Determine the [X, Y] coordinate at the center of the cell enclosing the given text.  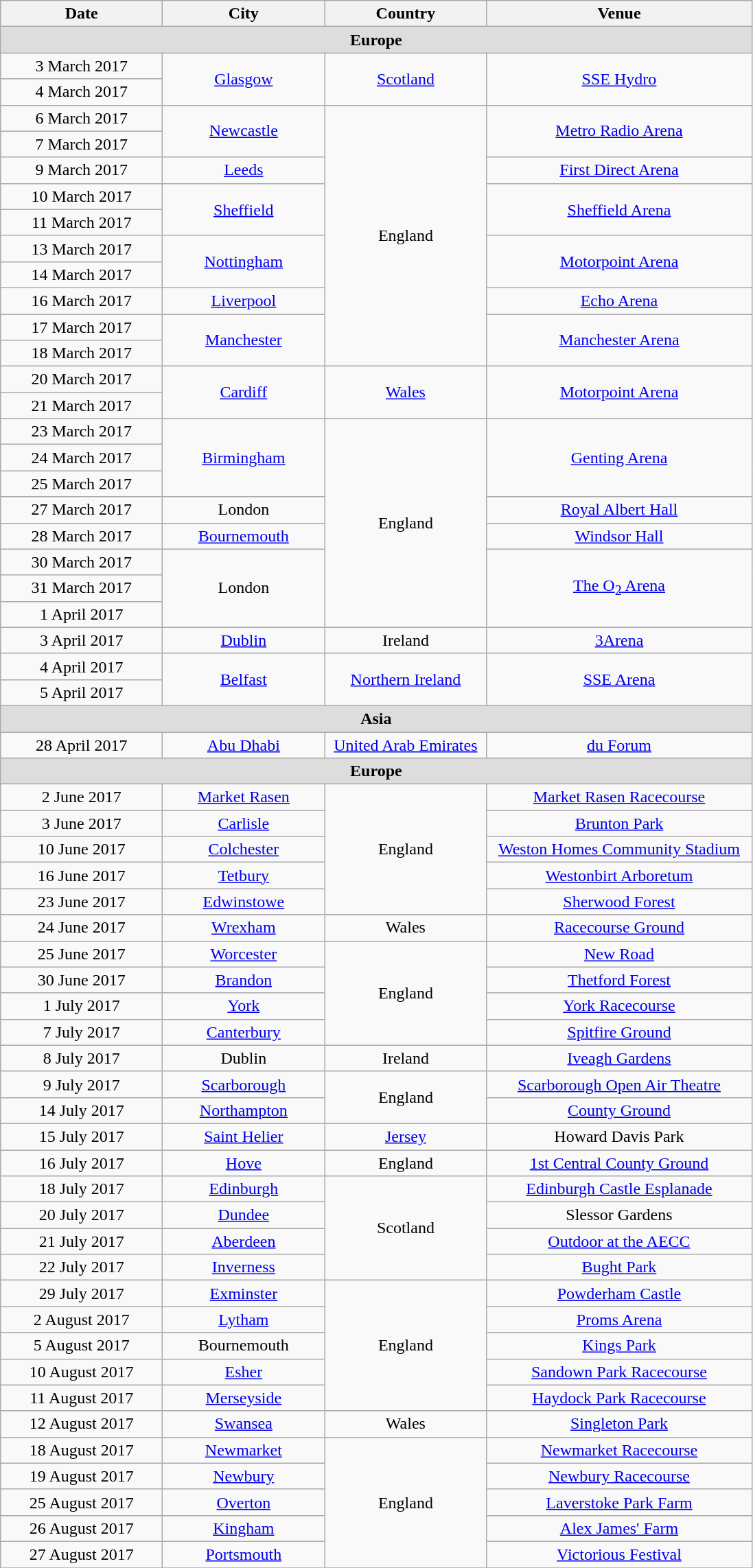
Aberdeen [244, 1241]
Colchester [244, 850]
27 August 2017 [82, 1554]
Glasgow [244, 79]
6 March 2017 [82, 118]
Haydock Park Racecourse [619, 1398]
Northampton [244, 1110]
14 July 2017 [82, 1110]
22 July 2017 [82, 1267]
Kingham [244, 1528]
7 July 2017 [82, 1032]
20 March 2017 [82, 379]
Leeds [244, 170]
9 July 2017 [82, 1084]
16 June 2017 [82, 876]
Sherwood Forest [619, 902]
Manchester Arena [619, 340]
2 June 2017 [82, 797]
Newmarket [244, 1450]
10 March 2017 [82, 196]
Jersey [406, 1136]
York Racecourse [619, 1006]
County Ground [619, 1110]
Inverness [244, 1267]
Tetbury [244, 876]
5 April 2017 [82, 692]
Carlisle [244, 823]
Newbury Racecourse [619, 1476]
Cardiff [244, 393]
18 July 2017 [82, 1189]
Saint Helier [244, 1136]
Newcastle [244, 131]
Weston Homes Community Stadium [619, 850]
Market Rasen Racecourse [619, 797]
28 April 2017 [82, 745]
23 March 2017 [82, 432]
Westonbirt Arboretum [619, 876]
Date [82, 14]
28 March 2017 [82, 536]
10 June 2017 [82, 850]
Canterbury [244, 1032]
10 August 2017 [82, 1372]
8 July 2017 [82, 1058]
Bught Park [619, 1267]
Laverstoke Park Farm [619, 1502]
Brunton Park [619, 823]
1 April 2017 [82, 614]
29 July 2017 [82, 1294]
1 July 2017 [82, 1006]
United Arab Emirates [406, 745]
Windsor Hall [619, 536]
14 March 2017 [82, 274]
Esher [244, 1372]
26 August 2017 [82, 1528]
Worcester [244, 954]
11 August 2017 [82, 1398]
7 March 2017 [82, 144]
Newmarket Racecourse [619, 1450]
Country [406, 14]
First Direct Arena [619, 170]
Hove [244, 1163]
1st Central County Ground [619, 1163]
24 June 2017 [82, 928]
16 March 2017 [82, 301]
Sheffield Arena [619, 209]
Liverpool [244, 301]
Racecourse Ground [619, 928]
2 August 2017 [82, 1320]
18 March 2017 [82, 353]
Singleton Park [619, 1424]
Swansea [244, 1424]
SSE Arena [619, 679]
19 August 2017 [82, 1476]
25 June 2017 [82, 954]
Exminster [244, 1294]
Victorious Festival [619, 1554]
3 March 2017 [82, 66]
Scarborough Open Air Theatre [619, 1084]
New Road [619, 954]
Manchester [244, 340]
Birmingham [244, 458]
27 March 2017 [82, 510]
21 March 2017 [82, 406]
20 July 2017 [82, 1215]
3 June 2017 [82, 823]
Thetford Forest [619, 980]
21 July 2017 [82, 1241]
15 July 2017 [82, 1136]
Spitfire Ground [619, 1032]
City [244, 14]
3Arena [619, 640]
Sandown Park Racecourse [619, 1372]
du Forum [619, 745]
York [244, 1006]
Market Rasen [244, 797]
Kings Park [619, 1346]
Edwinstowe [244, 902]
Overton [244, 1502]
4 April 2017 [82, 666]
16 July 2017 [82, 1163]
Edinburgh [244, 1189]
5 August 2017 [82, 1346]
Abu Dhabi [244, 745]
Genting Arena [619, 458]
Venue [619, 14]
Iveagh Gardens [619, 1058]
30 March 2017 [82, 562]
Slessor Gardens [619, 1215]
25 August 2017 [82, 1502]
Portsmouth [244, 1554]
Newbury [244, 1476]
Metro Radio Arena [619, 131]
13 March 2017 [82, 248]
Outdoor at the AECC [619, 1241]
31 March 2017 [82, 588]
Dundee [244, 1215]
Howard Davis Park [619, 1136]
23 June 2017 [82, 902]
18 August 2017 [82, 1450]
Alex James' Farm [619, 1528]
Belfast [244, 679]
Northern Ireland [406, 679]
24 March 2017 [82, 458]
12 August 2017 [82, 1424]
Merseyside [244, 1398]
The O2 Arena [619, 588]
Sheffield [244, 209]
17 March 2017 [82, 327]
30 June 2017 [82, 980]
Asia [376, 718]
4 March 2017 [82, 92]
11 March 2017 [82, 222]
3 April 2017 [82, 640]
Nottingham [244, 261]
Brandon [244, 980]
SSE Hydro [619, 79]
Lytham [244, 1320]
9 March 2017 [82, 170]
Proms Arena [619, 1320]
Wrexham [244, 928]
Edinburgh Castle Esplanade [619, 1189]
Echo Arena [619, 301]
Royal Albert Hall [619, 510]
Scarborough [244, 1084]
Powderham Castle [619, 1294]
25 March 2017 [82, 484]
